Capture the cell that displays the provided text and extract its [X, Y] central coordinate. 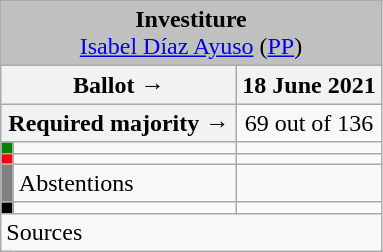
Sources [191, 232]
Ballot → [119, 85]
69 out of 136 [309, 123]
Required majority → [119, 123]
InvestitureIsabel Díaz Ayuso (PP) [191, 34]
Abstentions [125, 183]
18 June 2021 [309, 85]
